Return the (X, Y) coordinate for the center point of the cell that contains the specified text.  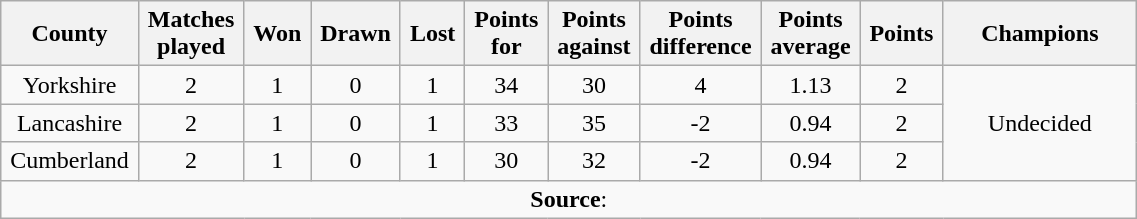
Points average (810, 34)
Points difference (700, 34)
Points against (594, 34)
Points for (506, 34)
Source: (569, 199)
Champions (1040, 34)
Won (278, 34)
Undecided (1040, 123)
Points (902, 34)
34 (506, 85)
Lancashire (70, 123)
Drawn (356, 34)
Cumberland (70, 161)
33 (506, 123)
4 (700, 85)
Yorkshire (70, 85)
32 (594, 161)
County (70, 34)
Lost (432, 34)
35 (594, 123)
Matches played (191, 34)
1.13 (810, 85)
